Locate the cell with the specified text and output its (X, Y) center coordinate. 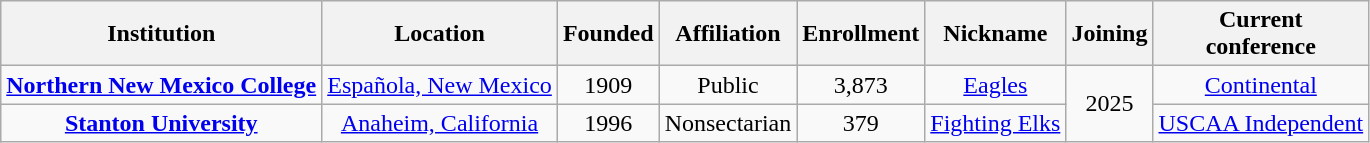
1996 (608, 123)
Nickname (996, 34)
Northern New Mexico College (162, 85)
Continental (1261, 85)
379 (861, 123)
Location (440, 34)
3,873 (861, 85)
Public (728, 85)
USCAA Independent (1261, 123)
Fighting Elks (996, 123)
Enrollment (861, 34)
Anaheim, California (440, 123)
Española, New Mexico (440, 85)
1909 (608, 85)
2025 (1110, 104)
Eagles (996, 85)
Nonsectarian (728, 123)
Currentconference (1261, 34)
Founded (608, 34)
Institution (162, 34)
Stanton University (162, 123)
Affiliation (728, 34)
Joining (1110, 34)
